Search for the cell housing the specified text and yield its [X, Y] center coordinate. 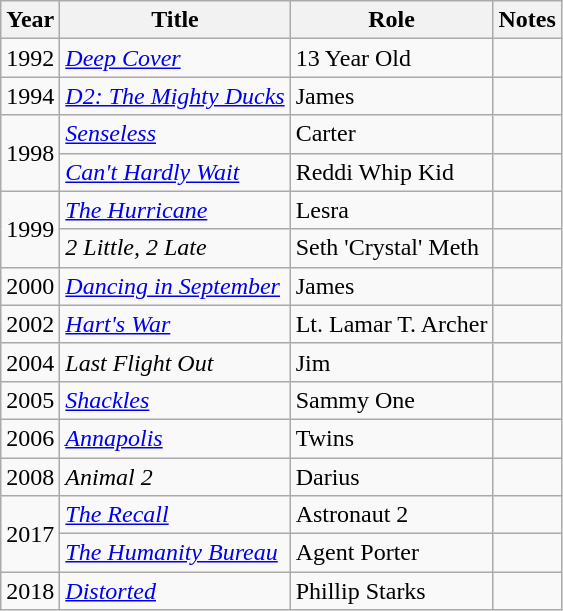
Phillip Starks [392, 591]
Shackles [175, 400]
2 Little, 2 Late [175, 248]
Carter [392, 134]
Distorted [175, 591]
Last Flight Out [175, 362]
The Hurricane [175, 210]
1999 [30, 229]
2018 [30, 591]
1992 [30, 58]
D2: The Mighty Ducks [175, 96]
Agent Porter [392, 553]
2006 [30, 438]
Annapolis [175, 438]
Twins [392, 438]
2008 [30, 477]
Senseless [175, 134]
Year [30, 20]
Hart's War [175, 324]
Seth 'Crystal' Meth [392, 248]
Lesra [392, 210]
Notes [527, 20]
2002 [30, 324]
2004 [30, 362]
Role [392, 20]
The Humanity Bureau [175, 553]
Can't Hardly Wait [175, 172]
1994 [30, 96]
Animal 2 [175, 477]
13 Year Old [392, 58]
Deep Cover [175, 58]
Lt. Lamar T. Archer [392, 324]
1998 [30, 153]
2000 [30, 286]
Darius [392, 477]
The Recall [175, 515]
2005 [30, 400]
Reddi Whip Kid [392, 172]
2017 [30, 534]
Title [175, 20]
Dancing in September [175, 286]
Astronaut 2 [392, 515]
Sammy One [392, 400]
Jim [392, 362]
